Return the [X, Y] coordinate for the center point of the cell that contains the specified text.  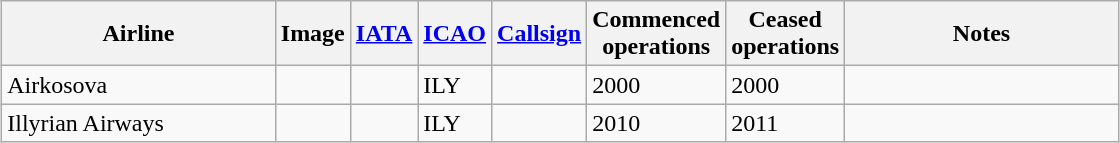
Image [312, 34]
Notes [982, 34]
Commencedoperations [656, 34]
ICAO [455, 34]
2011 [786, 123]
Callsign [540, 34]
IATA [384, 34]
Illyrian Airways [139, 123]
Airline [139, 34]
2010 [656, 123]
Airkosova [139, 85]
Ceasedoperations [786, 34]
